For the text-containing cell, return its midpoint in [X, Y] coordinate format. 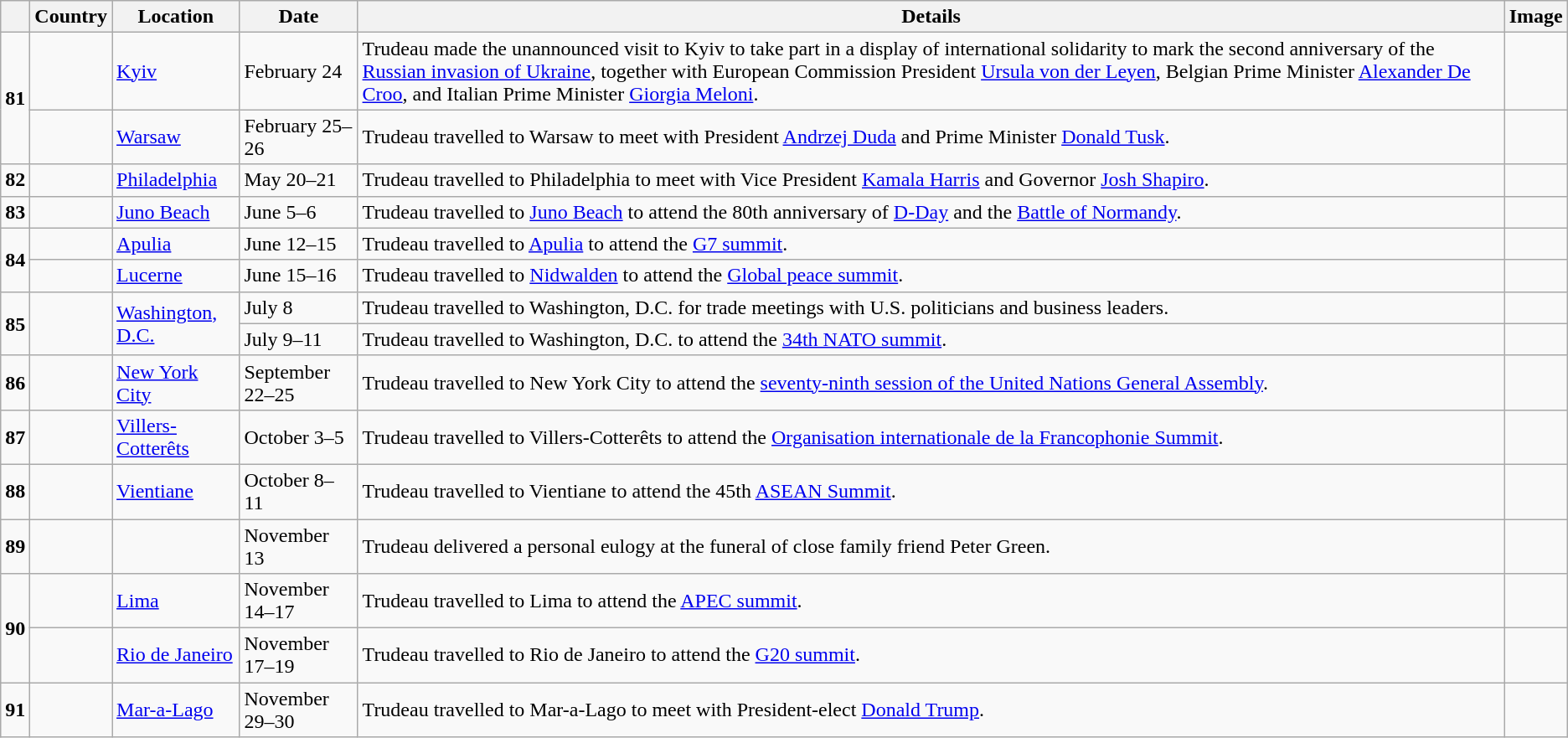
June 12–15 [298, 244]
November 29–30 [298, 710]
February 24 [298, 71]
84 [15, 260]
89 [15, 546]
June 5–6 [298, 212]
Location [176, 17]
Trudeau travelled to New York City to attend the seventy-ninth session of the United Nations General Assembly. [931, 382]
Details [931, 17]
February 25–26 [298, 137]
Trudeau travelled to Apulia to attend the G7 summit. [931, 244]
November 13 [298, 546]
91 [15, 710]
Trudeau travelled to Nidwalden to attend the Global peace summit. [931, 276]
Image [1536, 17]
Apulia [176, 244]
Trudeau travelled to Lima to attend the APEC summit. [931, 601]
Juno Beach [176, 212]
May 20–21 [298, 180]
New York City [176, 382]
Lima [176, 601]
90 [15, 628]
Philadelphia [176, 180]
Trudeau travelled to Vientiane to attend the 45th ASEAN Summit. [931, 491]
October 8–11 [298, 491]
Trudeau delivered a personal eulogy at the funeral of close family friend Peter Green. [931, 546]
Trudeau travelled to Washington, D.C. for trade meetings with U.S. politicians and business leaders. [931, 307]
June 15–16 [298, 276]
Washington, D.C. [176, 323]
83 [15, 212]
Kyiv [176, 71]
Rio de Janeiro [176, 655]
Country [71, 17]
Trudeau travelled to Rio de Janeiro to attend the G20 summit. [931, 655]
Trudeau travelled to Philadelphia to meet with Vice President Kamala Harris and Governor Josh Shapiro. [931, 180]
Date [298, 17]
87 [15, 437]
88 [15, 491]
85 [15, 323]
Trudeau travelled to Villers-Cotterêts to attend the Organisation internationale de la Francophonie Summit. [931, 437]
October 3–5 [298, 437]
Trudeau travelled to Mar-a-Lago to meet with President-elect Donald Trump. [931, 710]
November 14–17 [298, 601]
Warsaw [176, 137]
Mar-a-Lago [176, 710]
Trudeau travelled to Washington, D.C. to attend the 34th NATO summit. [931, 339]
November 17–19 [298, 655]
Trudeau travelled to Warsaw to meet with President Andrzej Duda and Prime Minister Donald Tusk. [931, 137]
September 22–25 [298, 382]
July 9–11 [298, 339]
81 [15, 99]
Villers-Cotterêts [176, 437]
86 [15, 382]
Trudeau travelled to Juno Beach to attend the 80th anniversary of D-Day and the Battle of Normandy. [931, 212]
Vientiane [176, 491]
82 [15, 180]
Lucerne [176, 276]
July 8 [298, 307]
